From the cell containing the given text, extract its center point as [x, y] coordinate. 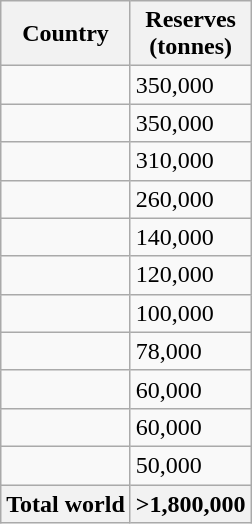
140,000 [190, 237]
78,000 [190, 351]
Total world [66, 503]
100,000 [190, 313]
>1,800,000 [190, 503]
Country [66, 34]
50,000 [190, 465]
120,000 [190, 275]
310,000 [190, 161]
260,000 [190, 199]
Reserves (tonnes) [190, 34]
